For the text-containing cell, return its midpoint in (X, Y) coordinate format. 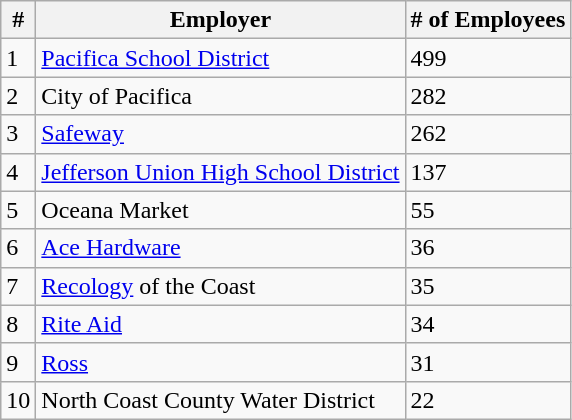
22 (488, 400)
6 (18, 248)
137 (488, 172)
10 (18, 400)
Jefferson Union High School District (220, 172)
3 (18, 134)
City of Pacifica (220, 96)
Employer (220, 20)
1 (18, 58)
36 (488, 248)
Safeway (220, 134)
7 (18, 286)
35 (488, 286)
Pacifica School District (220, 58)
Recology of the Coast (220, 286)
499 (488, 58)
# of Employees (488, 20)
55 (488, 210)
Oceana Market (220, 210)
262 (488, 134)
9 (18, 362)
2 (18, 96)
Rite Aid (220, 324)
4 (18, 172)
North Coast County Water District (220, 400)
282 (488, 96)
# (18, 20)
8 (18, 324)
34 (488, 324)
31 (488, 362)
Ross (220, 362)
5 (18, 210)
Ace Hardware (220, 248)
